Capture the cell that displays the provided text and extract its [x, y] central coordinate. 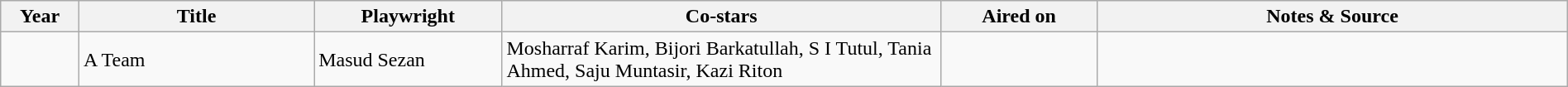
Title [196, 17]
Masud Sezan [409, 60]
A Team [196, 60]
Notes & Source [1332, 17]
Aired on [1019, 17]
Co-stars [721, 17]
Year [40, 17]
Mosharraf Karim, Bijori Barkatullah, S I Tutul, Tania Ahmed, Saju Muntasir, Kazi Riton [721, 60]
Playwright [409, 17]
